Identify which cell holds the provided text, then report its [x, y] central coordinate. 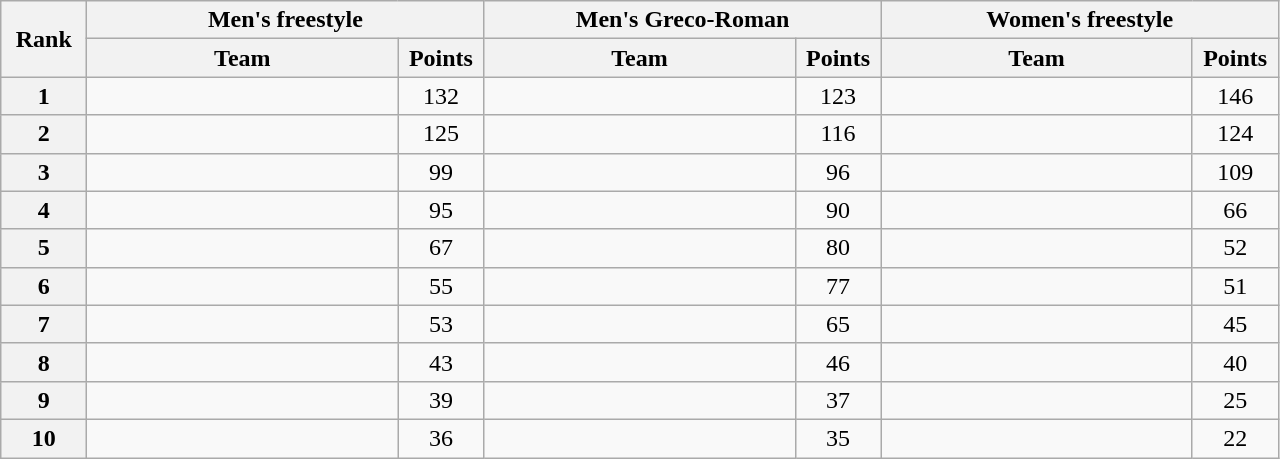
99 [441, 172]
95 [441, 210]
77 [838, 286]
3 [44, 172]
123 [838, 96]
90 [838, 210]
Men's freestyle [286, 20]
43 [441, 362]
6 [44, 286]
Men's Greco-Roman [682, 20]
2 [44, 134]
96 [838, 172]
37 [838, 400]
146 [1235, 96]
109 [1235, 172]
55 [441, 286]
25 [1235, 400]
80 [838, 248]
10 [44, 438]
39 [441, 400]
66 [1235, 210]
46 [838, 362]
67 [441, 248]
53 [441, 324]
4 [44, 210]
125 [441, 134]
Rank [44, 39]
36 [441, 438]
35 [838, 438]
40 [1235, 362]
124 [1235, 134]
1 [44, 96]
9 [44, 400]
8 [44, 362]
51 [1235, 286]
132 [441, 96]
116 [838, 134]
52 [1235, 248]
Women's freestyle [1080, 20]
7 [44, 324]
45 [1235, 324]
5 [44, 248]
22 [1235, 438]
65 [838, 324]
